Search for the cell housing the specified text and yield its (X, Y) center coordinate. 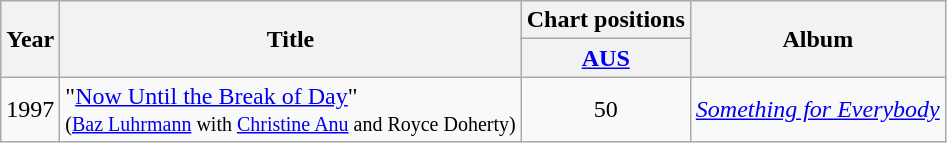
AUS (606, 58)
1997 (30, 110)
"Now Until the Break of Day"(Baz Luhrmann with Christine Anu and Royce Doherty) (290, 110)
Title (290, 39)
50 (606, 110)
Chart positions (606, 20)
Album (818, 39)
Something for Everybody (818, 110)
Year (30, 39)
